Search for the cell housing the specified text and yield its (x, y) center coordinate. 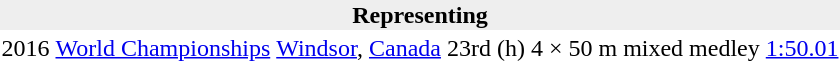
Representing (420, 15)
